Output the (x, y) coordinate of the center of the cell containing the given text.  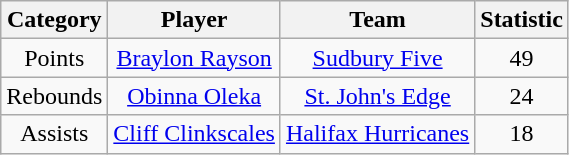
18 (522, 134)
24 (522, 96)
St. John's Edge (377, 96)
49 (522, 58)
Player (194, 20)
Cliff Clinkscales (194, 134)
Assists (54, 134)
Sudbury Five (377, 58)
Braylon Rayson (194, 58)
Points (54, 58)
Obinna Oleka (194, 96)
Halifax Hurricanes (377, 134)
Rebounds (54, 96)
Team (377, 20)
Category (54, 20)
Statistic (522, 20)
